From the cell containing the given text, extract its center point as (x, y) coordinate. 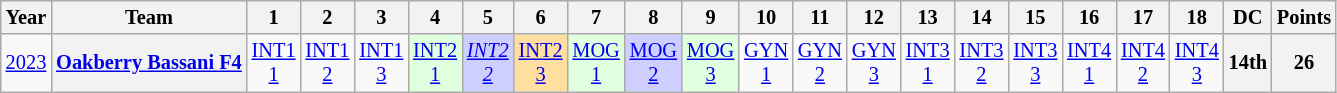
INT42 (1143, 63)
10 (766, 17)
INT13 (381, 63)
MOG2 (654, 63)
GYN3 (874, 63)
INT33 (1035, 63)
5 (488, 17)
13 (928, 17)
14 (982, 17)
INT43 (1197, 63)
7 (596, 17)
GYN1 (766, 63)
INT23 (541, 63)
6 (541, 17)
INT12 (327, 63)
12 (874, 17)
11 (820, 17)
INT32 (982, 63)
16 (1089, 17)
MOG3 (710, 63)
INT31 (928, 63)
26 (1304, 63)
Points (1304, 17)
MOG1 (596, 63)
INT22 (488, 63)
1 (274, 17)
GYN2 (820, 63)
2 (327, 17)
INT21 (435, 63)
14th (1248, 63)
INT11 (274, 63)
18 (1197, 17)
Team (148, 17)
3 (381, 17)
17 (1143, 17)
DC (1248, 17)
Year (26, 17)
4 (435, 17)
2023 (26, 63)
15 (1035, 17)
8 (654, 17)
INT41 (1089, 63)
9 (710, 17)
Oakberry Bassani F4 (148, 63)
